Detect which cell encompasses the target text, then output its (X, Y) center coordinate. 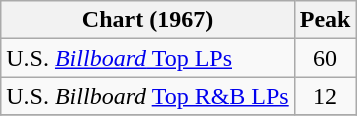
U.S. Billboard Top LPs (148, 58)
Chart (1967) (148, 20)
U.S. Billboard Top R&B LPs (148, 96)
60 (325, 58)
Peak (325, 20)
12 (325, 96)
